Capture the cell that displays the provided text and extract its [X, Y] central coordinate. 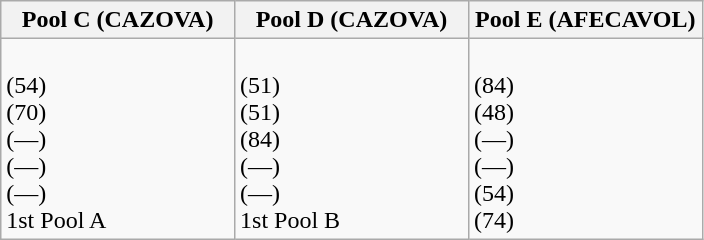
Pool C (CAZOVA) [118, 20]
Pool D (CAZOVA) [352, 20]
(51) (51) (84) (—) (—) 1st Pool B [352, 139]
Pool E (AFECAVOL) [585, 20]
(84) (48) (—) (—) (54) (74) [585, 139]
(54) (70) (—) (—) (—) 1st Pool A [118, 139]
